Output the [X, Y] coordinate of the center of the cell containing the given text.  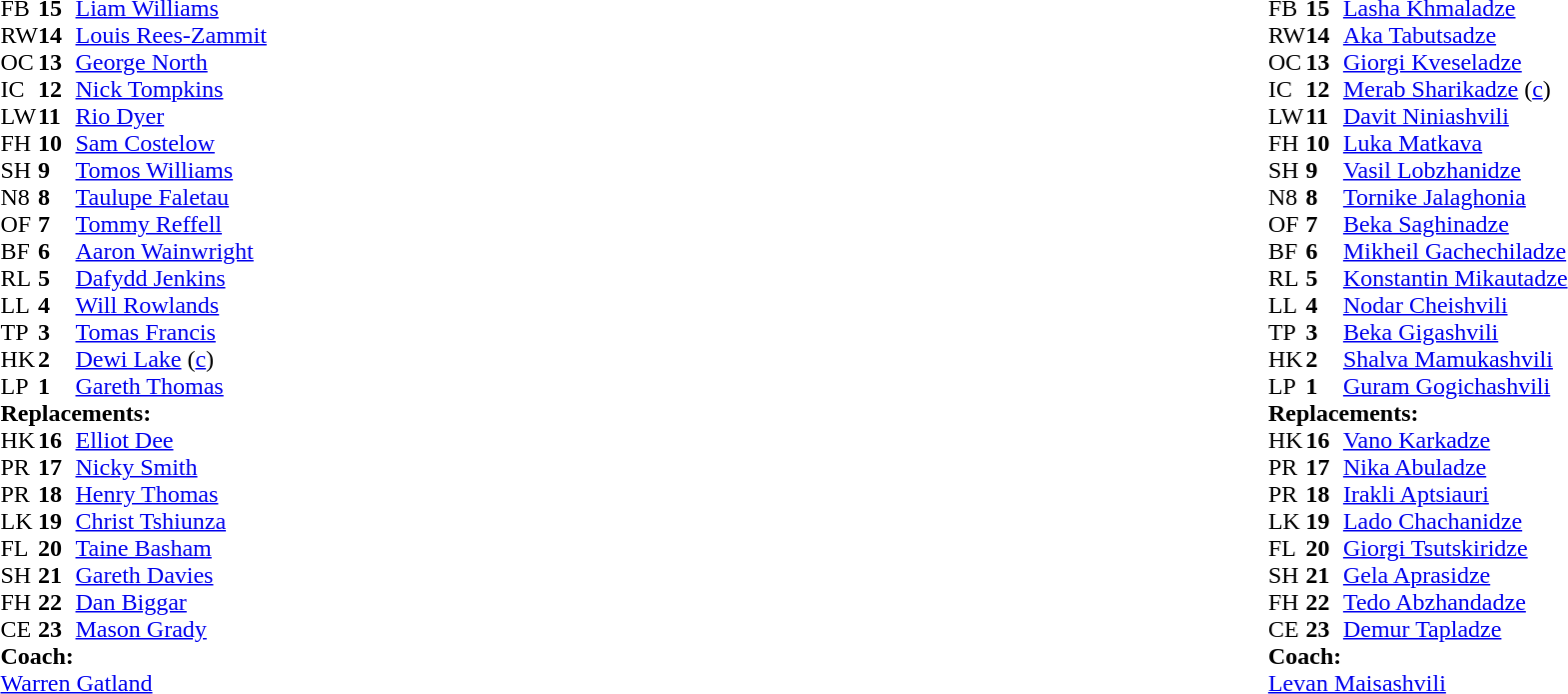
Irakli Aptsiauri [1455, 494]
Louis Rees-Zammit [172, 36]
Beka Saghinadze [1455, 224]
Giorgi Tsutskiridze [1455, 548]
Nick Tompkins [172, 90]
Dan Biggar [172, 602]
Gareth Thomas [172, 386]
Sam Costelow [172, 144]
Mikheil Gachechiladze [1455, 252]
Will Rowlands [172, 306]
Vasil Lobzhanidze [1455, 170]
Luka Matkava [1455, 144]
Tomas Francis [172, 332]
Tornike Jalaghonia [1455, 198]
Nicky Smith [172, 468]
Taulupe Faletau [172, 198]
Tedo Abzhandadze [1455, 602]
Elliot Dee [172, 440]
Mason Grady [172, 630]
Rio Dyer [172, 116]
Henry Thomas [172, 494]
Tommy Reffell [172, 224]
Gela Aprasidze [1455, 576]
Aka Tabutsadze [1455, 36]
Nodar Cheishvili [1455, 306]
Dafydd Jenkins [172, 278]
Gareth Davies [172, 576]
Taine Basham [172, 548]
Lado Chachanidze [1455, 522]
Giorgi Kveseladze [1455, 62]
Shalva Mamukashvili [1455, 360]
Tomos Williams [172, 170]
Vano Karkadze [1455, 440]
Konstantin Mikautadze [1455, 278]
Demur Tapladze [1455, 630]
Guram Gogichashvili [1455, 386]
Davit Niniashvili [1455, 116]
Nika Abuladze [1455, 468]
Beka Gigashvili [1455, 332]
Aaron Wainwright [172, 252]
Merab Sharikadze (c) [1455, 90]
George North [172, 62]
Dewi Lake (c) [172, 360]
Christ Tshiunza [172, 522]
